From the cell containing the given text, extract its center point as [x, y] coordinate. 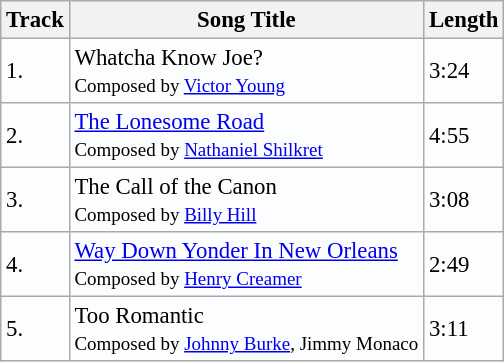
Length [464, 20]
The Lonesome RoadComposed by Nathaniel Shilkret [246, 136]
5. [35, 330]
2. [35, 136]
3:24 [464, 72]
Whatcha Know Joe?Composed by Victor Young [246, 72]
Too RomanticComposed by Johnny Burke, Jimmy Monaco [246, 330]
2:49 [464, 264]
3:08 [464, 200]
Track [35, 20]
3:11 [464, 330]
Way Down Yonder In New OrleansComposed by Henry Creamer [246, 264]
3. [35, 200]
4. [35, 264]
Song Title [246, 20]
1. [35, 72]
The Call of the CanonComposed by Billy Hill [246, 200]
4:55 [464, 136]
